Capture the cell that displays the provided text and extract its (x, y) central coordinate. 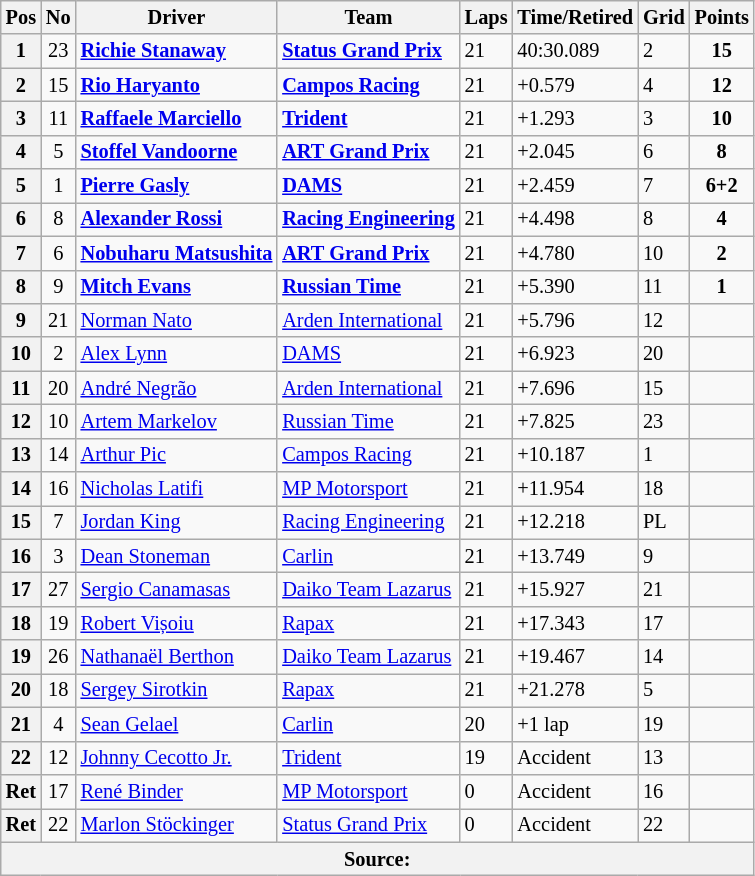
Robert Vișoiu (177, 623)
Sergio Canamasas (177, 589)
Artem Markelov (177, 421)
+17.343 (575, 623)
Points (722, 17)
Rio Haryanto (177, 85)
+7.696 (575, 388)
40:30.089 (575, 51)
26 (58, 657)
Marlon Stöckinger (177, 825)
+10.187 (575, 455)
Norman Nato (177, 320)
Time/Retired (575, 17)
Stoffel Vandoorne (177, 152)
Nobuharu Matsushita (177, 253)
+2.459 (575, 186)
Dean Stoneman (177, 556)
+4.780 (575, 253)
Pierre Gasly (177, 186)
+5.390 (575, 287)
Raffaele Marciello (177, 118)
Team (368, 17)
Jordan King (177, 522)
+0.579 (575, 85)
+11.954 (575, 489)
Alex Lynn (177, 354)
Sergey Sirotkin (177, 690)
René Binder (177, 791)
+6.923 (575, 354)
+21.278 (575, 690)
+2.045 (575, 152)
PL (664, 522)
+1 lap (575, 724)
No (58, 17)
Pos (21, 17)
Arthur Pic (177, 455)
+12.218 (575, 522)
Driver (177, 17)
Nathanaël Berthon (177, 657)
Richie Stanaway (177, 51)
Source: (378, 859)
+4.498 (575, 219)
+7.825 (575, 421)
6+2 (722, 186)
27 (58, 589)
Mitch Evans (177, 287)
+13.749 (575, 556)
+1.293 (575, 118)
Sean Gelael (177, 724)
+15.927 (575, 589)
Johnny Cecotto Jr. (177, 758)
Grid (664, 17)
+5.796 (575, 320)
+19.467 (575, 657)
Laps (486, 17)
André Negrão (177, 388)
Alexander Rossi (177, 219)
Nicholas Latifi (177, 489)
